Search for the cell housing the specified text and yield its (x, y) center coordinate. 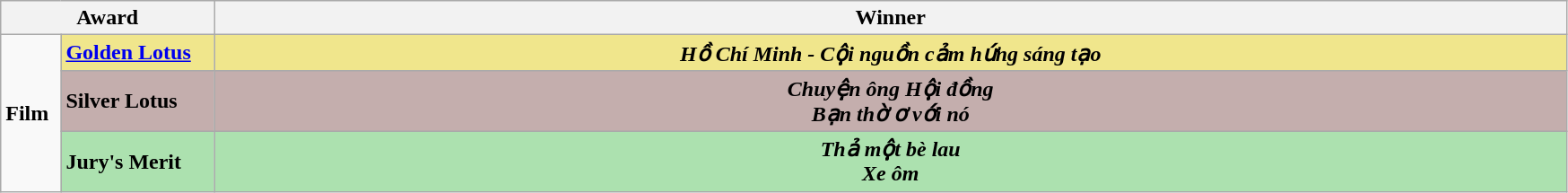
Film (30, 113)
Chuyện ông Hội đồngBạn thờ ơ với nó (891, 101)
Thả một bè lauXe ôm (891, 162)
Award (108, 18)
Golden Lotus (138, 53)
Hồ Chí Minh - Cội nguồn cảm hứng sáng tạo (891, 53)
Jury's Merit (138, 162)
Winner (891, 18)
Silver Lotus (138, 101)
